Identify which cell holds the provided text, then report its [X, Y] central coordinate. 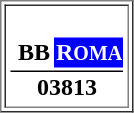
ROMA [90, 53]
03813 [66, 86]
BB ROMA 03813 [66, 56]
BB [34, 53]
